Search for the cell housing the specified text and yield its (X, Y) center coordinate. 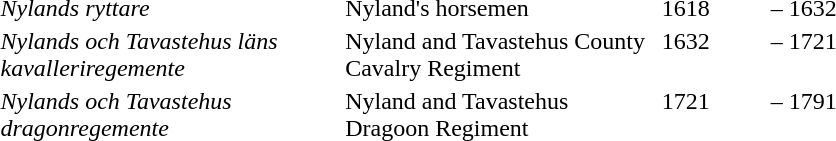
– (776, 54)
1632 (713, 54)
Nyland and Tavastehus County Cavalry Regiment (501, 54)
